From the cell containing the given text, extract its center point as (X, Y) coordinate. 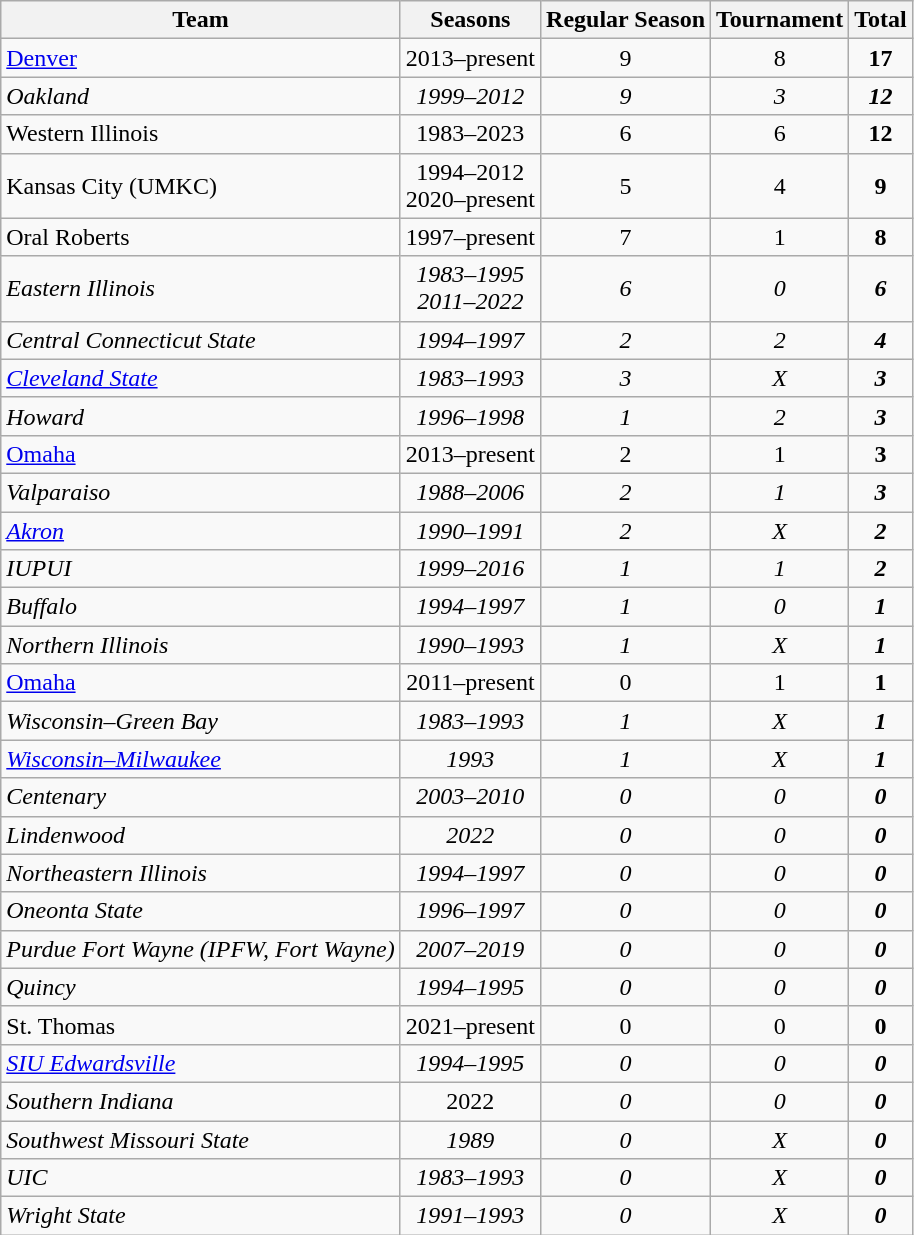
Akron (200, 531)
Centenary (200, 797)
5 (626, 186)
1990–1991 (470, 531)
2003–2010 (470, 797)
Regular Season (626, 20)
1989 (470, 1139)
Oneonta State (200, 911)
UIC (200, 1178)
1983–19952011–2022 (470, 288)
Southern Indiana (200, 1101)
1997–present (470, 237)
1991–1993 (470, 1216)
Tournament (780, 20)
SIU Edwardsville (200, 1063)
Kansas City (UMKC) (200, 186)
Valparaiso (200, 492)
Wisconsin–Green Bay (200, 721)
Central Connecticut State (200, 340)
1999–2012 (470, 96)
1993 (470, 759)
Total (881, 20)
St. Thomas (200, 1025)
IUPUI (200, 569)
Southwest Missouri State (200, 1139)
Oakland (200, 96)
Eastern Illinois (200, 288)
2011–present (470, 683)
1988–2006 (470, 492)
Denver (200, 58)
Howard (200, 416)
1983–2023 (470, 134)
1999–2016 (470, 569)
1996–1998 (470, 416)
17 (881, 58)
2007–2019 (470, 949)
Northern Illinois (200, 645)
Cleveland State (200, 378)
Northeastern Illinois (200, 873)
7 (626, 237)
1994–20122020–present (470, 186)
Buffalo (200, 607)
Purdue Fort Wayne (IPFW, Fort Wayne) (200, 949)
Wright State (200, 1216)
Oral Roberts (200, 237)
1996–1997 (470, 911)
Wisconsin–Milwaukee (200, 759)
Team (200, 20)
1990–1993 (470, 645)
Quincy (200, 987)
Lindenwood (200, 835)
Seasons (470, 20)
2021–present (470, 1025)
Western Illinois (200, 134)
